Detect which cell encompasses the target text, then output its (x, y) center coordinate. 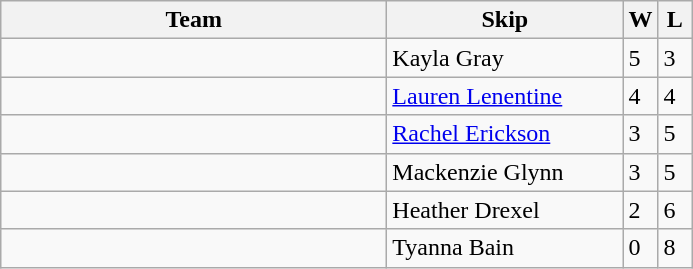
8 (675, 248)
Skip (505, 20)
W (640, 20)
6 (675, 210)
2 (640, 210)
Heather Drexel (505, 210)
Mackenzie Glynn (505, 172)
Kayla Gray (505, 58)
0 (640, 248)
L (675, 20)
Tyanna Bain (505, 248)
Lauren Lenentine (505, 96)
Team (194, 20)
Rachel Erickson (505, 134)
